From the cell containing the given text, extract its center point as (x, y) coordinate. 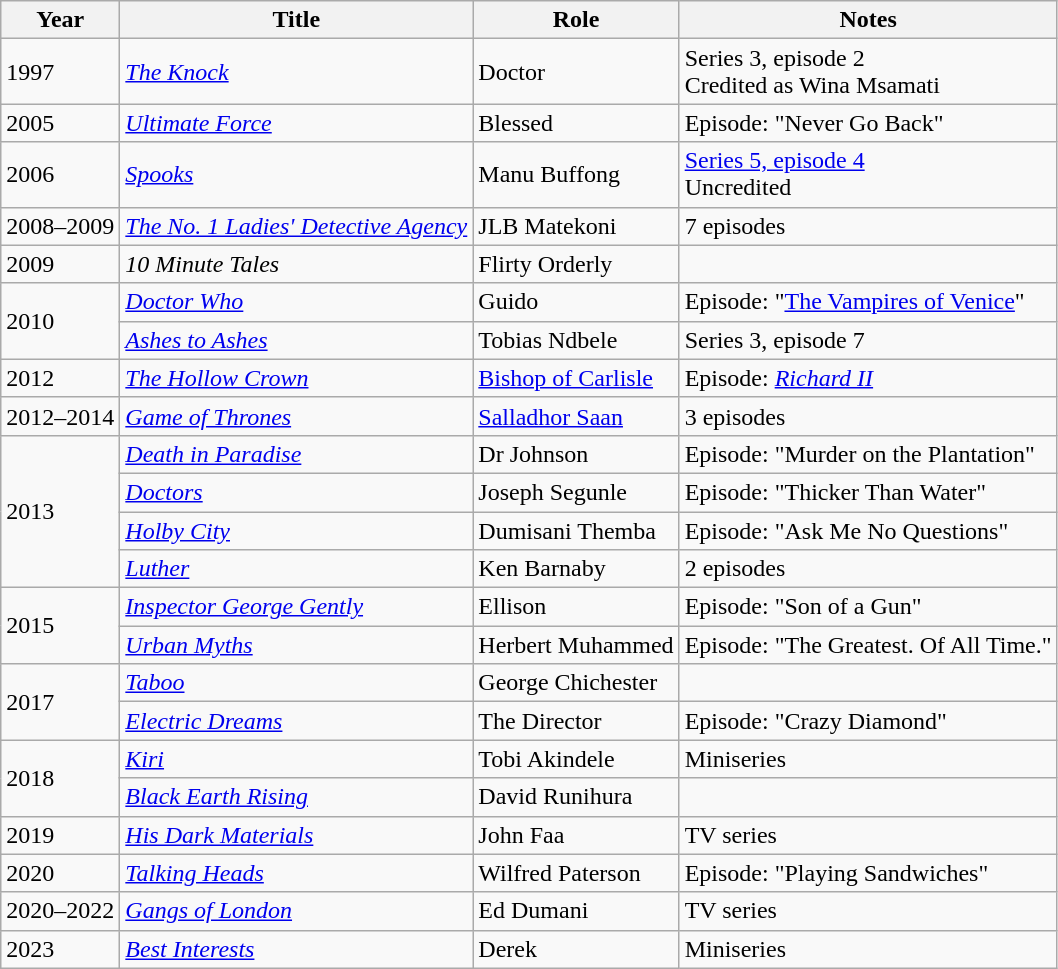
2013 (60, 511)
3 episodes (868, 416)
Episode: "The Greatest. Of All Time." (868, 645)
Series 3, episode 2Credited as Wina Msamati (868, 72)
2018 (60, 778)
Episode: "Ask Me No Questions" (868, 531)
Luther (296, 569)
Episode: Richard II (868, 378)
Ellison (576, 607)
Episode: "Crazy Diamond" (868, 721)
Tobias Ndbele (576, 340)
2010 (60, 321)
Doctor (576, 72)
1997 (60, 72)
2020 (60, 873)
Herbert Muhammed (576, 645)
Wilfred Paterson (576, 873)
Inspector George Gently (296, 607)
2012 (60, 378)
Title (296, 20)
Ken Barnaby (576, 569)
Game of Thrones (296, 416)
Ed Dumani (576, 911)
Death in Paradise (296, 454)
Electric Dreams (296, 721)
Doctor Who (296, 302)
Kiri (296, 759)
Talking Heads (296, 873)
2012–2014 (60, 416)
Salladhor Saan (576, 416)
Notes (868, 20)
Episode: "Never Go Back" (868, 123)
Dumisani Themba (576, 531)
10 Minute Tales (296, 264)
Ultimate Force (296, 123)
David Runihura (576, 797)
Blessed (576, 123)
2006 (60, 174)
2008–2009 (60, 226)
The No. 1 Ladies' Detective Agency (296, 226)
Derek (576, 949)
His Dark Materials (296, 835)
Series 5, episode 4Uncredited (868, 174)
John Faa (576, 835)
Urban Myths (296, 645)
Holby City (296, 531)
Episode: "Son of a Gun" (868, 607)
2017 (60, 702)
2015 (60, 626)
7 episodes (868, 226)
2 episodes (868, 569)
Episode: "Playing Sandwiches" (868, 873)
Tobi Akindele (576, 759)
Flirty Orderly (576, 264)
2023 (60, 949)
Manu Buffong (576, 174)
2019 (60, 835)
Episode: "Thicker Than Water" (868, 492)
Year (60, 20)
Ashes to Ashes (296, 340)
The Knock (296, 72)
Dr Johnson (576, 454)
Episode: "The Vampires of Venice" (868, 302)
JLB Matekoni (576, 226)
Role (576, 20)
2020–2022 (60, 911)
Episode: "Murder on the Plantation" (868, 454)
Joseph Segunle (576, 492)
Spooks (296, 174)
George Chichester (576, 683)
The Hollow Crown (296, 378)
Guido (576, 302)
Doctors (296, 492)
Bishop of Carlisle (576, 378)
Series 3, episode 7 (868, 340)
Gangs of London (296, 911)
2009 (60, 264)
Black Earth Rising (296, 797)
2005 (60, 123)
Taboo (296, 683)
Best Interests (296, 949)
The Director (576, 721)
